From the cell containing the given text, extract its center point as (X, Y) coordinate. 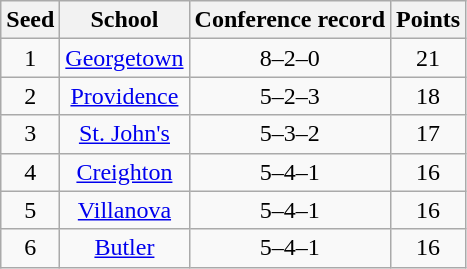
4 (30, 172)
St. John's (124, 134)
8–2–0 (290, 58)
21 (428, 58)
Conference record (290, 20)
18 (428, 96)
Butler (124, 248)
Villanova (124, 210)
1 (30, 58)
2 (30, 96)
5–2–3 (290, 96)
5 (30, 210)
3 (30, 134)
17 (428, 134)
5–3–2 (290, 134)
Creighton (124, 172)
Georgetown (124, 58)
6 (30, 248)
School (124, 20)
Seed (30, 20)
Points (428, 20)
Providence (124, 96)
